Capture the cell that displays the provided text and extract its (X, Y) central coordinate. 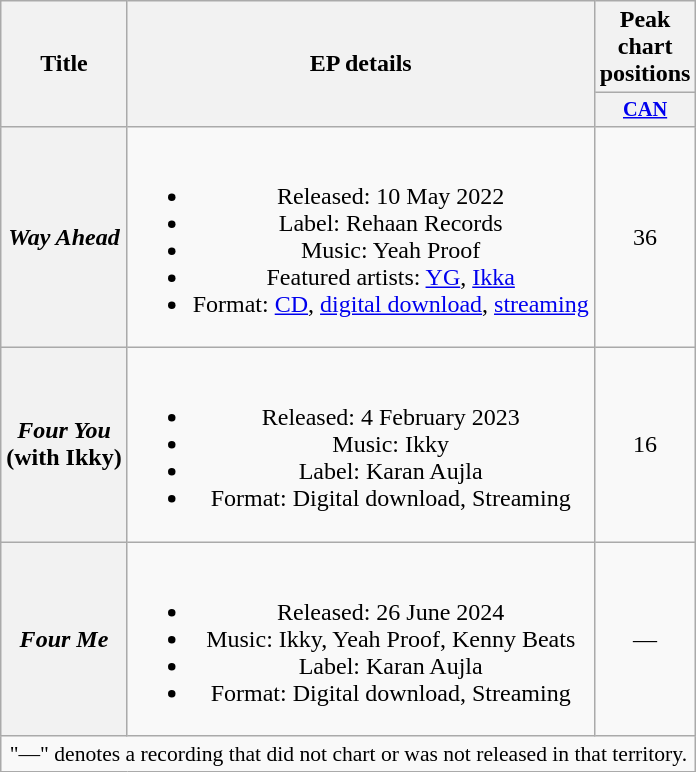
Four You(with Ikky) (64, 445)
36 (645, 236)
Released: 10 May 2022Label: Rehaan RecordsMusic: Yeah ProofFeatured artists: YG, IkkaFormat: CD, digital download, streaming (360, 236)
Released: 4 February 2023Music: IkkyLabel: Karan AujlaFormat: Digital download, Streaming (360, 445)
— (645, 639)
EP details (360, 64)
CAN (645, 110)
Four Me (64, 639)
Way Ahead (64, 236)
16 (645, 445)
Title (64, 64)
Released: 26 June 2024Music: Ikky, Yeah Proof, Kenny BeatsLabel: Karan AujlaFormat: Digital download, Streaming (360, 639)
Peak chart positions (645, 47)
"—" denotes a recording that did not chart or was not released in that territory. (348, 754)
